Provide the [X, Y] coordinate of the cell's center where the given text is located.  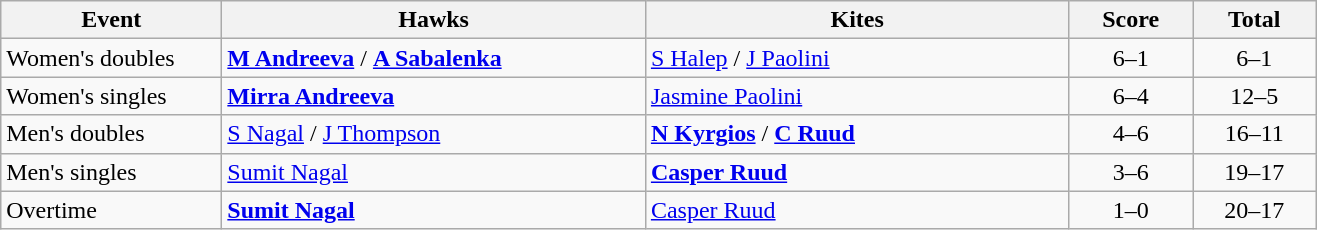
Overtime [112, 210]
Score [1131, 20]
4–6 [1131, 134]
Men's doubles [112, 134]
20–17 [1254, 210]
M Andreeva / A Sabalenka [434, 58]
Total [1254, 20]
Women's singles [112, 96]
19–17 [1254, 172]
3–6 [1131, 172]
Women's doubles [112, 58]
12–5 [1254, 96]
Men's singles [112, 172]
S Halep / J Paolini [857, 58]
S Nagal / J Thompson [434, 134]
Event [112, 20]
6–4 [1131, 96]
N Kyrgios / C Ruud [857, 134]
Mirra Andreeva [434, 96]
1–0 [1131, 210]
Jasmine Paolini [857, 96]
Hawks [434, 20]
16–11 [1254, 134]
Kites [857, 20]
